For the text-containing cell, return its midpoint in (X, Y) coordinate format. 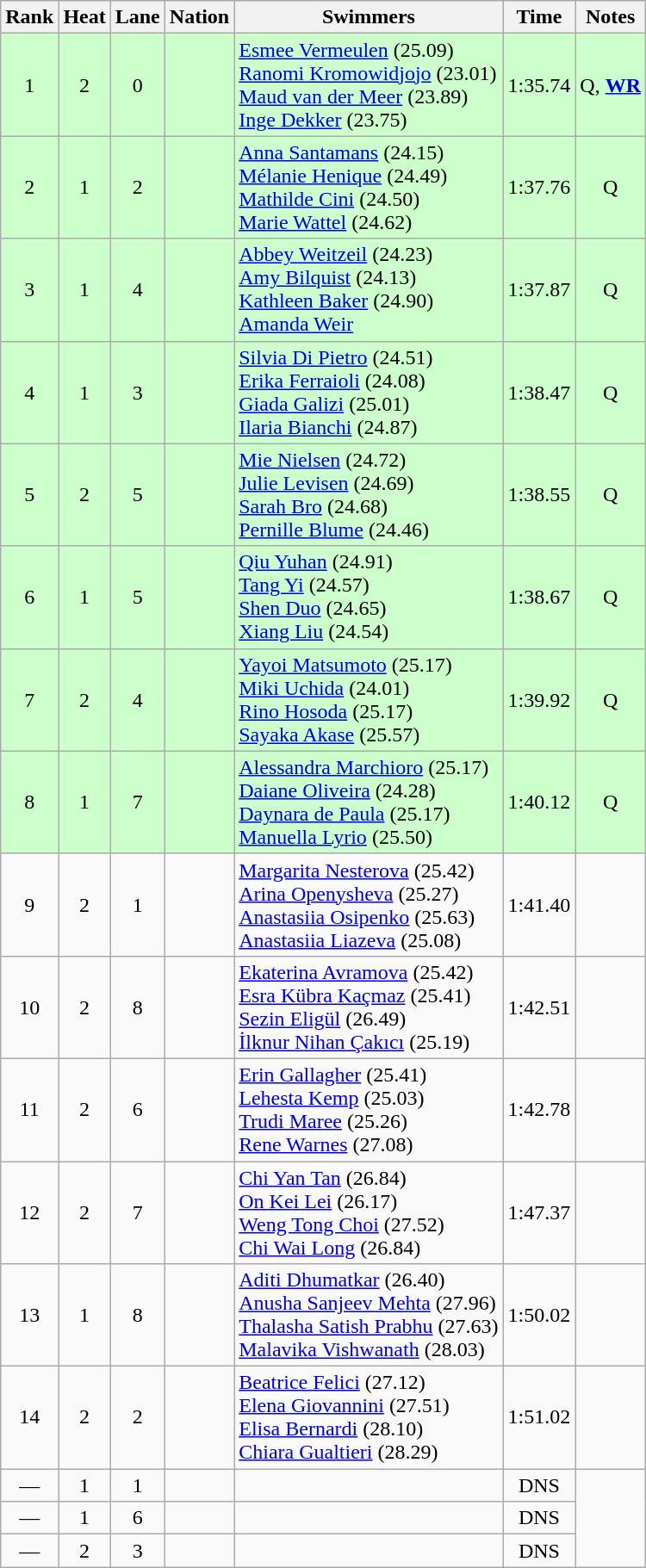
Ekaterina Avramova (25.42) Esra Kübra Kaçmaz (25.41) Sezin Eligül (26.49) İlknur Nihan Çakıcı (25.19) (369, 1007)
1:38.55 (539, 494)
Aditi Dhumatkar (26.40) Anusha Sanjeev Mehta (27.96) Thalasha Satish Prabhu (27.63) Malavika Vishwanath (28.03) (369, 1316)
Alessandra Marchioro (25.17)Daiane Oliveira (24.28) Daynara de Paula (25.17)Manuella Lyrio (25.50) (369, 803)
1:37.76 (539, 188)
1:35.74 (539, 84)
1:39.92 (539, 699)
Chi Yan Tan (26.84) On Kei Lei (26.17) Weng Tong Choi (27.52) Chi Wai Long (26.84) (369, 1212)
1:42.51 (539, 1007)
9 (29, 904)
Silvia Di Pietro (24.51) Erika Ferraioli (24.08) Giada Galizi (25.01) Ilaria Bianchi (24.87) (369, 393)
Anna Santamans (24.15) Mélanie Henique (24.49) Mathilde Cini (24.50) Marie Wattel (24.62) (369, 188)
Yayoi Matsumoto (25.17)Miki Uchida (24.01)Rino Hosoda (25.17) Sayaka Akase (25.57) (369, 699)
Nation (199, 17)
Swimmers (369, 17)
1:41.40 (539, 904)
12 (29, 1212)
1:50.02 (539, 1316)
Lane (138, 17)
1:38.47 (539, 393)
13 (29, 1316)
1:37.87 (539, 289)
11 (29, 1109)
Beatrice Felici (27.12) Elena Giovannini (27.51) Elisa Bernardi (28.10) Chiara Gualtieri (28.29) (369, 1417)
14 (29, 1417)
Time (539, 17)
Qiu Yuhan (24.91)Tang Yi (24.57)Shen Duo (24.65)Xiang Liu (24.54) (369, 598)
Margarita Nesterova (25.42) Arina Openysheva (25.27)Anastasiia Osipenko (25.63) Anastasiia Liazeva (25.08) (369, 904)
Abbey Weitzeil (24.23) Amy Bilquist (24.13) Kathleen Baker (24.90) Amanda Weir (369, 289)
Heat (84, 17)
1:47.37 (539, 1212)
Erin Gallagher (25.41) Lehesta Kemp (25.03) Trudi Maree (25.26) Rene Warnes (27.08) (369, 1109)
0 (138, 84)
10 (29, 1007)
1:38.67 (539, 598)
Esmee Vermeulen (25.09) Ranomi Kromowidjojo (23.01) Maud van der Meer (23.89) Inge Dekker (23.75) (369, 84)
Mie Nielsen (24.72)Julie Levisen (24.69)Sarah Bro (24.68)Pernille Blume (24.46) (369, 494)
1:42.78 (539, 1109)
1:40.12 (539, 803)
Q, WR (611, 84)
1:51.02 (539, 1417)
Notes (611, 17)
Rank (29, 17)
